Provide the (x, y) coordinate of the cell's center where the given text is located.  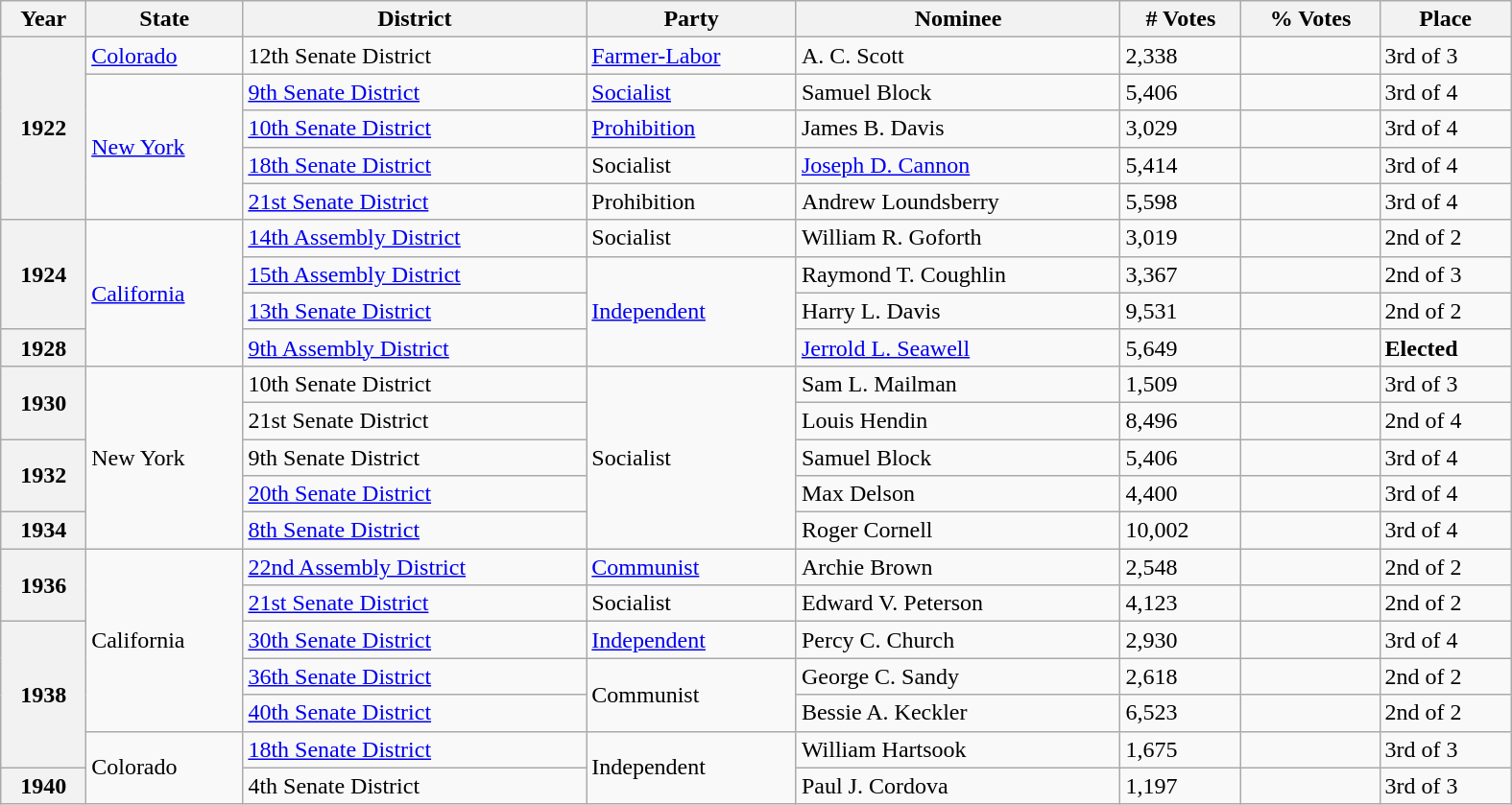
Year (44, 19)
Max Delson (958, 494)
2nd of 3 (1446, 274)
Harry L. Davis (958, 311)
3,367 (1181, 274)
Edward V. Peterson (958, 604)
1,509 (1181, 384)
22nd Assembly District (415, 567)
1930 (44, 402)
George C. Sandy (958, 676)
13th Senate District (415, 311)
Elected (1446, 347)
# Votes (1181, 19)
1924 (44, 274)
14th Assembly District (415, 238)
Farmer-Labor (691, 56)
20th Senate District (415, 494)
Place (1446, 19)
% Votes (1310, 19)
5,598 (1181, 201)
12th Senate District (415, 56)
Joseph D. Cannon (958, 165)
2,618 (1181, 676)
4,123 (1181, 604)
10,002 (1181, 531)
1932 (44, 476)
Archie Brown (958, 567)
1934 (44, 531)
2,548 (1181, 567)
2nd of 4 (1446, 420)
30th Senate District (415, 640)
Jerrold L. Seawell (958, 347)
Nominee (958, 19)
8,496 (1181, 420)
3,019 (1181, 238)
Louis Hendin (958, 420)
Paul J. Cordova (958, 786)
1938 (44, 695)
A. C. Scott (958, 56)
William Hartsook (958, 749)
Sam L. Mailman (958, 384)
District (415, 19)
State (165, 19)
9,531 (1181, 311)
4th Senate District (415, 786)
1940 (44, 786)
1936 (44, 585)
2,338 (1181, 56)
6,523 (1181, 713)
1,197 (1181, 786)
1928 (44, 347)
James B. Davis (958, 129)
15th Assembly District (415, 274)
3,029 (1181, 129)
4,400 (1181, 494)
Bessie A. Keckler (958, 713)
Party (691, 19)
8th Senate District (415, 531)
9th Assembly District (415, 347)
Percy C. Church (958, 640)
2,930 (1181, 640)
36th Senate District (415, 676)
William R. Goforth (958, 238)
1,675 (1181, 749)
Raymond T. Coughlin (958, 274)
5,414 (1181, 165)
1922 (44, 129)
40th Senate District (415, 713)
Roger Cornell (958, 531)
5,649 (1181, 347)
Andrew Loundsberry (958, 201)
